Determine the [x, y] coordinate at the center of the cell enclosing the given text.  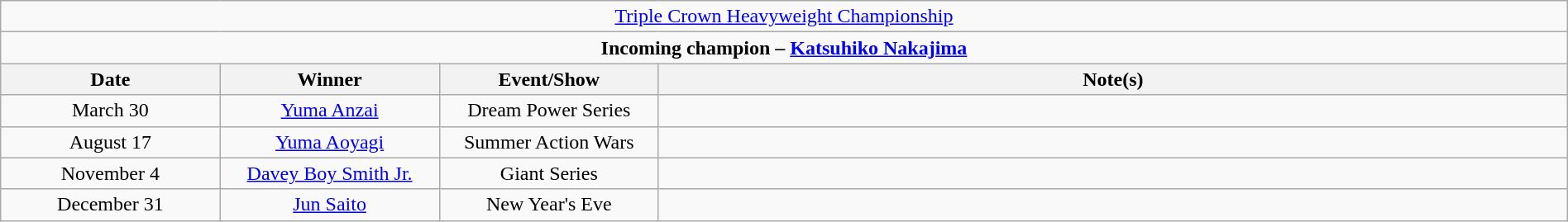
Event/Show [549, 79]
Davey Boy Smith Jr. [329, 173]
November 4 [111, 173]
New Year's Eve [549, 205]
August 17 [111, 142]
Jun Saito [329, 205]
Giant Series [549, 173]
Dream Power Series [549, 111]
March 30 [111, 111]
Incoming champion – Katsuhiko Nakajima [784, 48]
Yuma Anzai [329, 111]
Triple Crown Heavyweight Championship [784, 17]
Yuma Aoyagi [329, 142]
Winner [329, 79]
Note(s) [1113, 79]
Summer Action Wars [549, 142]
Date [111, 79]
December 31 [111, 205]
